For the text-containing cell, return its midpoint in [x, y] coordinate format. 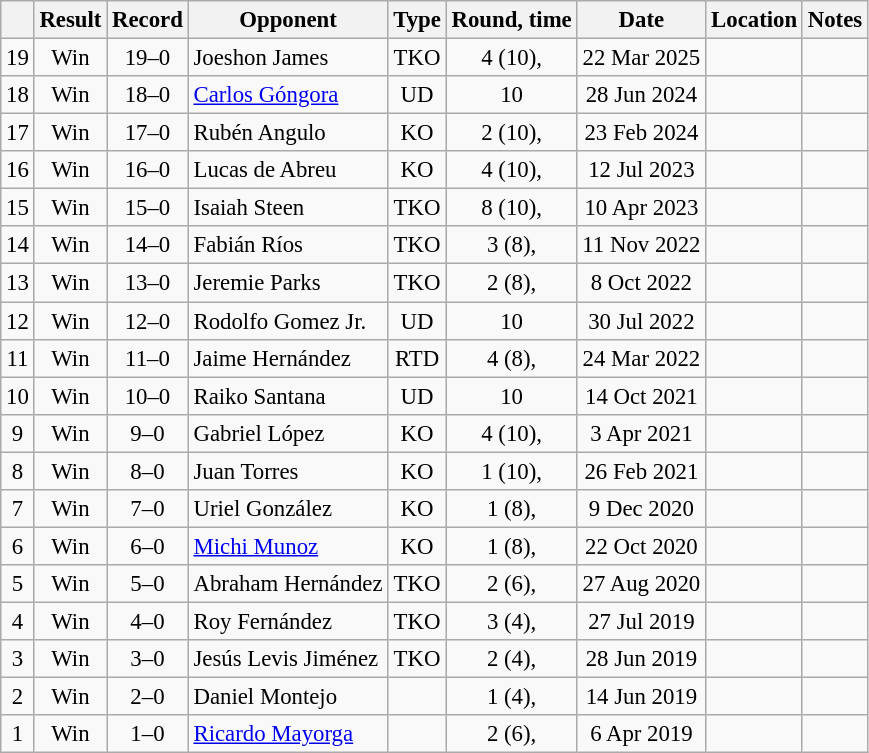
Date [642, 20]
6–0 [148, 546]
13 [18, 283]
3 Apr 2021 [642, 433]
18 [18, 95]
3 [18, 659]
4 (8), [512, 358]
9–0 [148, 433]
3–0 [148, 659]
5 [18, 584]
8 (10), [512, 208]
1 (10), [512, 471]
8–0 [148, 471]
8 [18, 471]
Gabriel López [288, 433]
14 Jun 2019 [642, 697]
Record [148, 20]
3 (8), [512, 245]
Rubén Angulo [288, 133]
12 [18, 321]
14–0 [148, 245]
Notes [834, 20]
24 Mar 2022 [642, 358]
27 Jul 2019 [642, 621]
Michi Munoz [288, 546]
6 Apr 2019 [642, 734]
11 [18, 358]
19–0 [148, 58]
12–0 [148, 321]
Uriel González [288, 509]
6 [18, 546]
14 Oct 2021 [642, 396]
26 Feb 2021 [642, 471]
2–0 [148, 697]
10 Apr 2023 [642, 208]
18–0 [148, 95]
3 (4), [512, 621]
Fabián Ríos [288, 245]
30 Jul 2022 [642, 321]
1–0 [148, 734]
Daniel Montejo [288, 697]
Carlos Góngora [288, 95]
11–0 [148, 358]
Juan Torres [288, 471]
Jeremie Parks [288, 283]
2 (8), [512, 283]
Isaiah Steen [288, 208]
17–0 [148, 133]
Raiko Santana [288, 396]
Opponent [288, 20]
Jesús Levis Jiménez [288, 659]
Rodolfo Gomez Jr. [288, 321]
27 Aug 2020 [642, 584]
10–0 [148, 396]
Jaime Hernández [288, 358]
12 Jul 2023 [642, 170]
Lucas de Abreu [288, 170]
Round, time [512, 20]
28 Jun 2019 [642, 659]
9 [18, 433]
Abraham Hernández [288, 584]
2 (10), [512, 133]
16 [18, 170]
9 Dec 2020 [642, 509]
22 Mar 2025 [642, 58]
1 [18, 734]
Result [70, 20]
4–0 [148, 621]
13–0 [148, 283]
11 Nov 2022 [642, 245]
22 Oct 2020 [642, 546]
28 Jun 2024 [642, 95]
5–0 [148, 584]
23 Feb 2024 [642, 133]
15–0 [148, 208]
Joeshon James [288, 58]
RTD [417, 358]
Location [754, 20]
8 Oct 2022 [642, 283]
15 [18, 208]
14 [18, 245]
Type [417, 20]
2 (4), [512, 659]
2 [18, 697]
19 [18, 58]
16–0 [148, 170]
7–0 [148, 509]
Ricardo Mayorga [288, 734]
4 [18, 621]
Roy Fernández [288, 621]
1 (4), [512, 697]
17 [18, 133]
7 [18, 509]
